Detect which cell encompasses the target text, then output its [x, y] center coordinate. 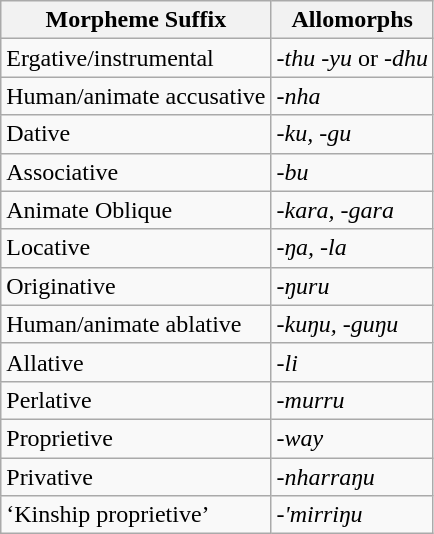
-li [352, 362]
-nha [352, 96]
-murru [352, 400]
Proprietive [136, 438]
-way [352, 438]
Originative [136, 286]
Animate Oblique [136, 210]
-ŋa, -la [352, 248]
Morpheme Suffix [136, 20]
Allomorphs [352, 20]
-ku, -gu [352, 134]
-bu [352, 172]
-kara, -gara [352, 210]
Locative [136, 248]
-thu -yu or -dhu [352, 58]
Privative [136, 477]
-nharraŋu [352, 477]
Ergative/instrumental [136, 58]
Dative [136, 134]
-kuŋu, -guŋu [352, 324]
Human/animate accusative [136, 96]
-ŋuru [352, 286]
Associative [136, 172]
Perlative [136, 400]
Human/animate ablative [136, 324]
-'mirriŋu [352, 515]
Allative [136, 362]
‘Kinship proprietive’ [136, 515]
